Return [X, Y] of the center of cell containing provided text 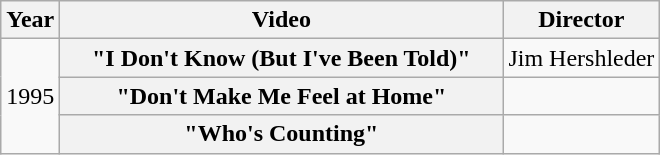
Director [582, 20]
"I Don't Know (But I've Been Told)" [282, 58]
Year [30, 20]
"Don't Make Me Feel at Home" [282, 96]
"Who's Counting" [282, 134]
1995 [30, 96]
Video [282, 20]
Jim Hershleder [582, 58]
